Return the (X, Y) coordinate for the center point of the cell that contains the specified text.  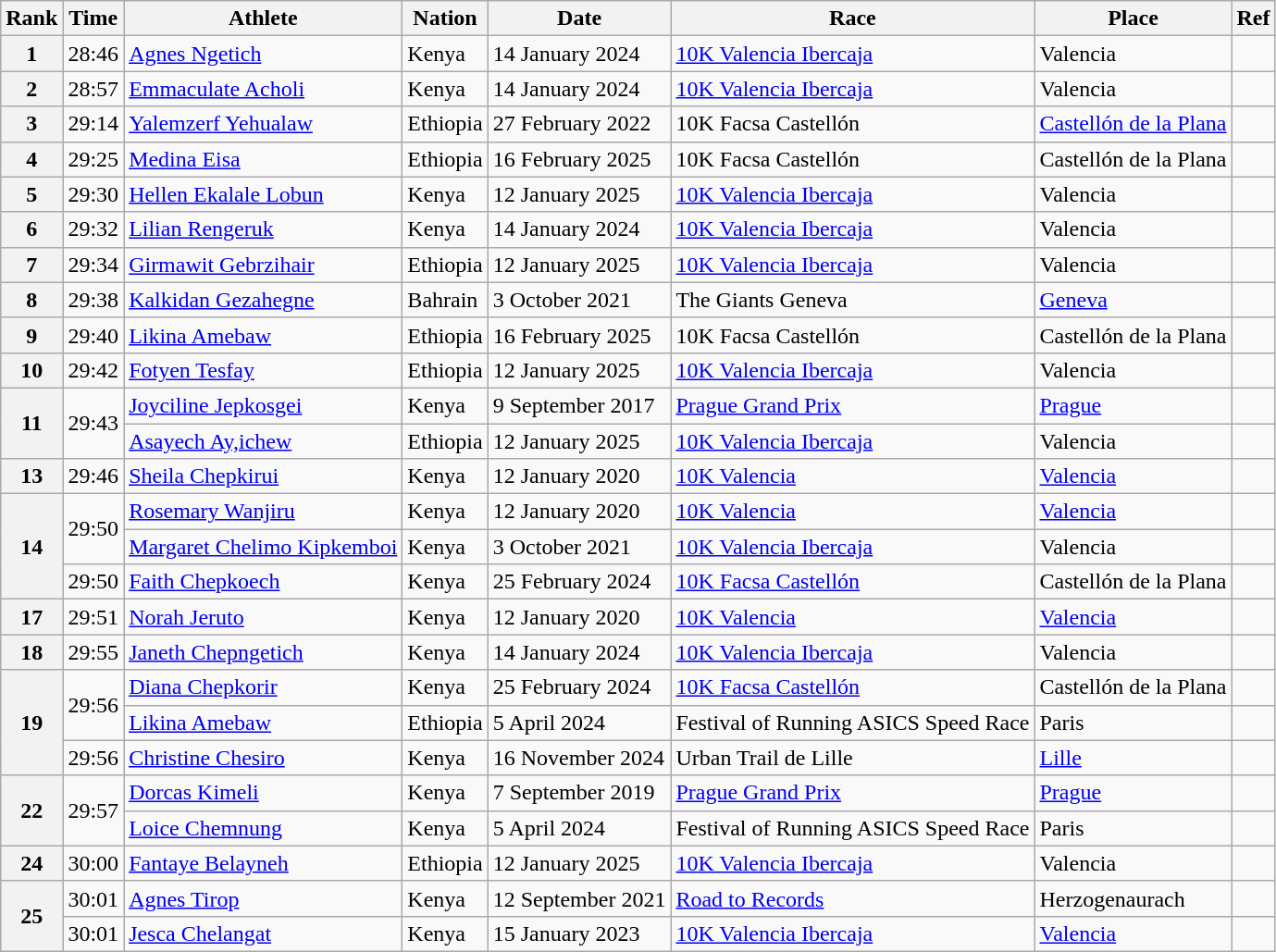
Dorcas Kimeli (263, 793)
Loice Chemnung (263, 828)
Race (853, 19)
Hellen Ekalale Lobun (263, 194)
Lilian Rengeruk (263, 229)
Time (93, 19)
Jesca Chelangat (263, 933)
27 February 2022 (579, 124)
Rank (31, 19)
28:46 (93, 54)
Rosemary Wanjiru (263, 512)
29:32 (93, 229)
29:38 (93, 300)
Girmawit Gebrzihair (263, 265)
13 (31, 476)
Herzogenaurach (1133, 898)
12 September 2021 (579, 898)
3 (31, 124)
4 (31, 159)
11 (31, 423)
8 (31, 300)
7 September 2019 (579, 793)
Date (579, 19)
Kalkidan Gezahegne (263, 300)
25 (31, 916)
Sheila Chepkirui (263, 476)
29:43 (93, 423)
Agnes Ngetich (263, 54)
2 (31, 89)
29:40 (93, 335)
29:34 (93, 265)
29:57 (93, 810)
24 (31, 863)
Diana Chepkorir (263, 687)
29:30 (93, 194)
Athlete (263, 19)
Faith Chepkoech (263, 582)
Medina Eisa (263, 159)
1 (31, 54)
30:00 (93, 863)
Agnes Tirop (263, 898)
Joyciline Jepkosgei (263, 405)
Emmaculate Acholi (263, 89)
Fantaye Belayneh (263, 863)
Christine Chesiro (263, 758)
Place (1133, 19)
Yalemzerf Yehualaw (263, 124)
Nation (445, 19)
29:46 (93, 476)
Geneva (1133, 300)
5 (31, 194)
7 (31, 265)
14 (31, 547)
17 (31, 617)
22 (31, 810)
Janeth Chepngetich (263, 652)
16 November 2024 (579, 758)
Norah Jeruto (263, 617)
19 (31, 723)
Ref (1253, 19)
Margaret Chelimo Kipkemboi (263, 547)
15 January 2023 (579, 933)
28:57 (93, 89)
29:25 (93, 159)
Bahrain (445, 300)
29:14 (93, 124)
29:51 (93, 617)
The Giants Geneva (853, 300)
18 (31, 652)
Road to Records (853, 898)
Urban Trail de Lille (853, 758)
9 (31, 335)
9 September 2017 (579, 405)
10 (31, 370)
29:55 (93, 652)
Asayech Ay,ichew (263, 441)
Fotyen Tesfay (263, 370)
Lille (1133, 758)
29:42 (93, 370)
6 (31, 229)
